Extract the [x, y] coordinate from the center of the cell holding the provided text.  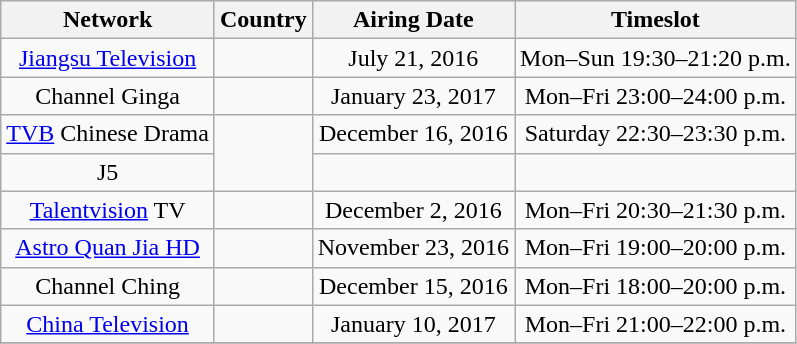
Mon–Fri 18:00–20:00 p.m. [656, 286]
January 23, 2017 [413, 96]
Talentvision TV [108, 210]
Astro Quan Jia HD [108, 248]
Timeslot [656, 20]
Channel Ginga [108, 96]
Network [108, 20]
Mon–Sun 19:30–21:20 p.m. [656, 58]
Jiangsu Television [108, 58]
December 16, 2016 [413, 134]
Channel Ching [108, 286]
Airing Date [413, 20]
Mon–Fri 23:00–24:00 p.m. [656, 96]
China Television [108, 324]
December 2, 2016 [413, 210]
Country [263, 20]
Mon–Fri 21:00–22:00 p.m. [656, 324]
January 10, 2017 [413, 324]
J5 [108, 172]
Mon–Fri 20:30–21:30 p.m. [656, 210]
December 15, 2016 [413, 286]
July 21, 2016 [413, 58]
Saturday 22:30–23:30 p.m. [656, 134]
Mon–Fri 19:00–20:00 p.m. [656, 248]
TVB Chinese Drama [108, 134]
November 23, 2016 [413, 248]
